Provide the (X, Y) coordinate of the cell's center where the given text is located.  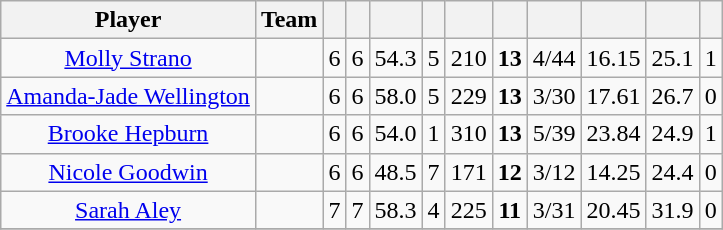
210 (468, 58)
5/39 (554, 134)
Team (289, 20)
48.5 (396, 172)
23.84 (614, 134)
Nicole Goodwin (128, 172)
54.3 (396, 58)
4 (434, 210)
24.4 (672, 172)
58.0 (396, 96)
310 (468, 134)
17.61 (614, 96)
26.7 (672, 96)
3/30 (554, 96)
Sarah Aley (128, 210)
171 (468, 172)
3/31 (554, 210)
3/12 (554, 172)
31.9 (672, 210)
Brooke Hepburn (128, 134)
11 (510, 210)
4/44 (554, 58)
12 (510, 172)
24.9 (672, 134)
Molly Strano (128, 58)
14.25 (614, 172)
16.15 (614, 58)
Player (128, 20)
229 (468, 96)
58.3 (396, 210)
25.1 (672, 58)
20.45 (614, 210)
54.0 (396, 134)
Amanda-Jade Wellington (128, 96)
225 (468, 210)
